Scan for the cell matching the given text and deliver its [x, y] coordinate at center. 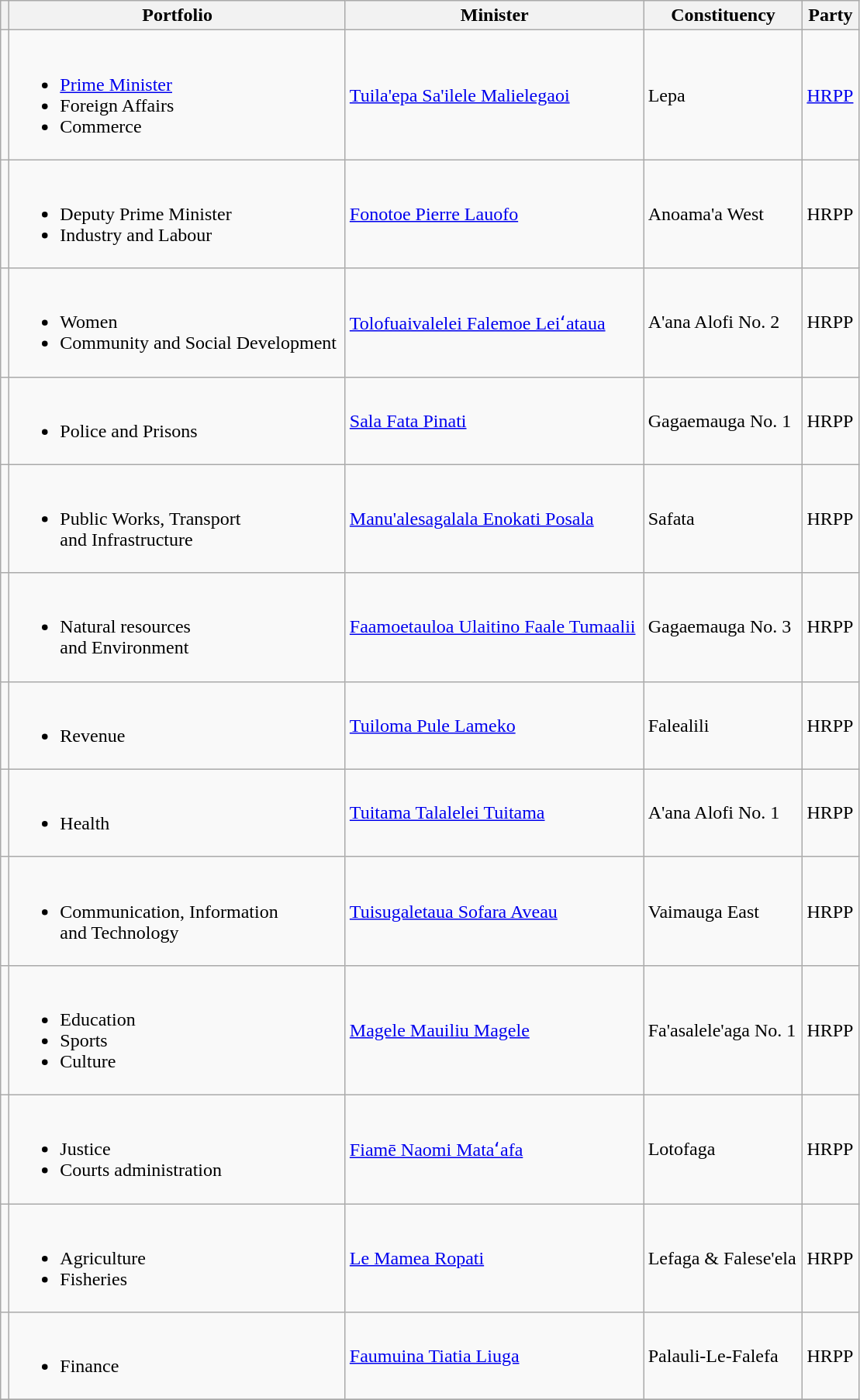
Le Mamea Ropati [495, 1257]
Tuisugaletaua Sofara Aveau [495, 911]
Tuiloma Pule Lameko [495, 726]
Fonotoe Pierre Lauofo [495, 214]
Public Works, Transportand Infrastructure [178, 519]
Falealili [723, 726]
JusticeCourts administration [178, 1149]
Anoama'a West [723, 214]
Gagaemauga No. 1 [723, 420]
Sala Fata Pinati [495, 420]
Health [178, 812]
EducationSportsCulture [178, 1029]
Communication, Informationand Technology [178, 911]
AgricultureFisheries [178, 1257]
Natural resources and Environment [178, 627]
Prime MinisterForeign AffairsCommerce [178, 95]
Fa'asalele'aga No. 1 [723, 1029]
WomenCommunity and Social Development [178, 322]
Constituency [723, 16]
Faumuina Tiatia Liuga [495, 1357]
Vaimauga East [723, 911]
Portfolio [178, 16]
A'ana Alofi No. 2 [723, 322]
Tuila'epa Sa'ilele Malielegaoi [495, 95]
Lefaga & Falese'ela [723, 1257]
Magele Mauiliu Magele [495, 1029]
Lepa [723, 95]
Police and Prisons [178, 420]
Fiamē Naomi Mataʻafa [495, 1149]
Safata [723, 519]
A'ana Alofi No. 1 [723, 812]
Tuitama Talalelei Tuitama [495, 812]
Revenue [178, 726]
Lotofaga [723, 1149]
Tolofuaivalelei Falemoe Leiʻataua [495, 322]
Deputy Prime MinisterIndustry and Labour [178, 214]
Finance [178, 1357]
Party [831, 16]
Faamoetauloa Ulaitino Faale Tumaalii [495, 627]
Palauli-Le-Falefa [723, 1357]
Gagaemauga No. 3 [723, 627]
Manu'alesagalala Enokati Posala [495, 519]
Minister [495, 16]
